Locate the cell with the specified text and output its [x, y] center coordinate. 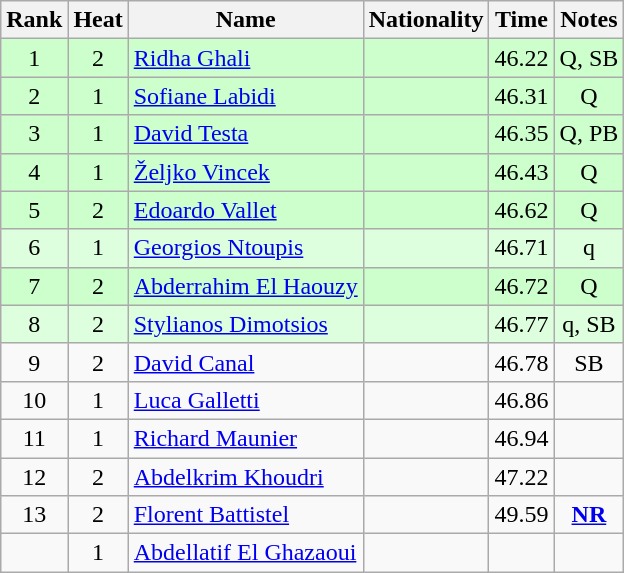
3 [34, 134]
Ridha Ghali [246, 58]
46.35 [522, 134]
Notes [589, 20]
Abdelkrim Khoudri [246, 477]
49.59 [522, 515]
David Canal [246, 362]
9 [34, 362]
4 [34, 172]
Abdellatif El Ghazaoui [246, 553]
13 [34, 515]
46.62 [522, 210]
Q, SB [589, 58]
Edoardo Vallet [246, 210]
SB [589, 362]
Q, PB [589, 134]
Name [246, 20]
11 [34, 438]
Abderrahim El Haouzy [246, 286]
7 [34, 286]
47.22 [522, 477]
46.78 [522, 362]
Time [522, 20]
q, SB [589, 324]
Sofiane Labidi [246, 96]
46.94 [522, 438]
10 [34, 400]
46.72 [522, 286]
Željko Vincek [246, 172]
Stylianos Dimotsios [246, 324]
6 [34, 248]
12 [34, 477]
NR [589, 515]
46.86 [522, 400]
Luca Galletti [246, 400]
46.43 [522, 172]
q [589, 248]
David Testa [246, 134]
46.77 [522, 324]
Richard Maunier [246, 438]
8 [34, 324]
46.22 [522, 58]
Georgios Ntoupis [246, 248]
46.31 [522, 96]
Florent Battistel [246, 515]
5 [34, 210]
Nationality [426, 20]
46.71 [522, 248]
Heat [98, 20]
Rank [34, 20]
